Return the [X, Y] coordinate for the center point of the cell that contains the specified text.  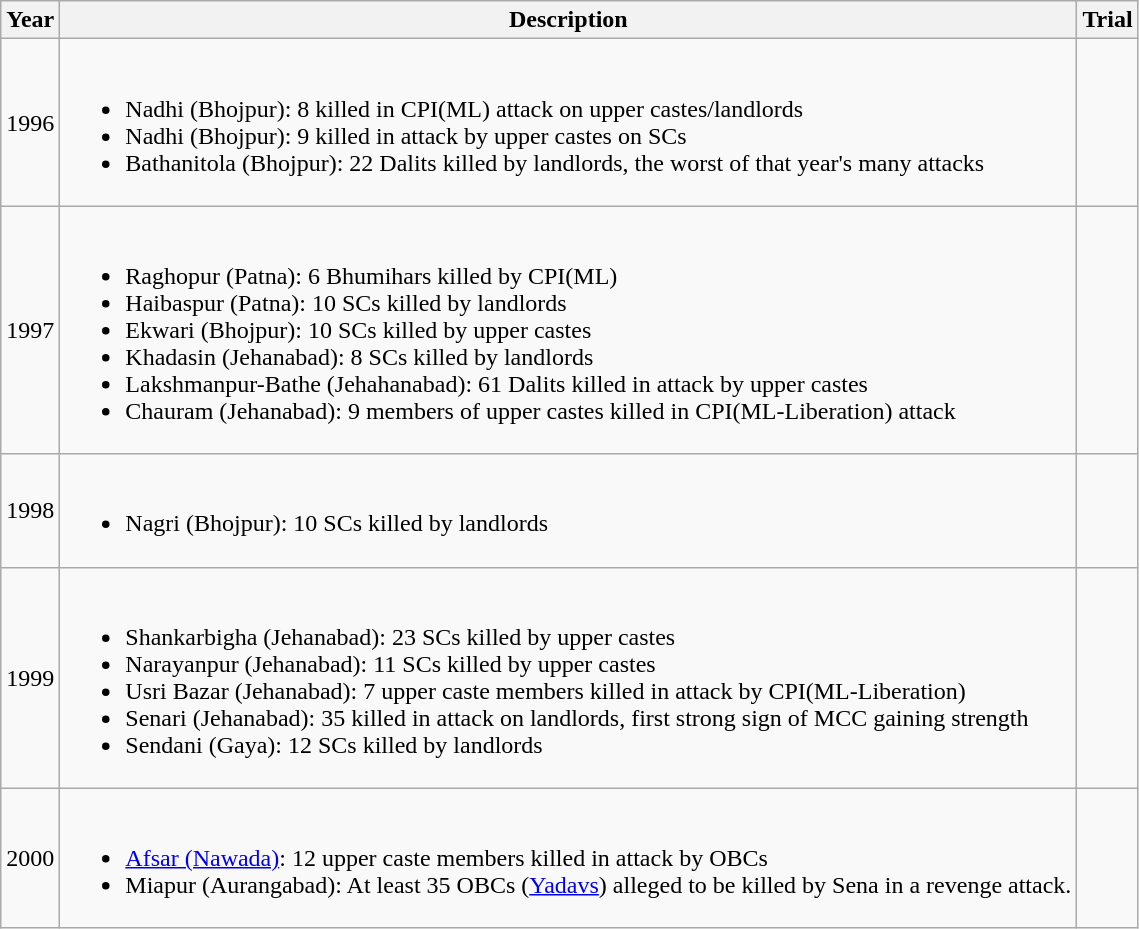
Nagri (Bhojpur): 10 SCs killed by landlords [568, 510]
1996 [30, 122]
1999 [30, 678]
2000 [30, 858]
Description [568, 20]
1997 [30, 330]
1998 [30, 510]
Year [30, 20]
Trial [1108, 20]
